Find where the given text appears and provide that cell's center as [x, y] coordinate. 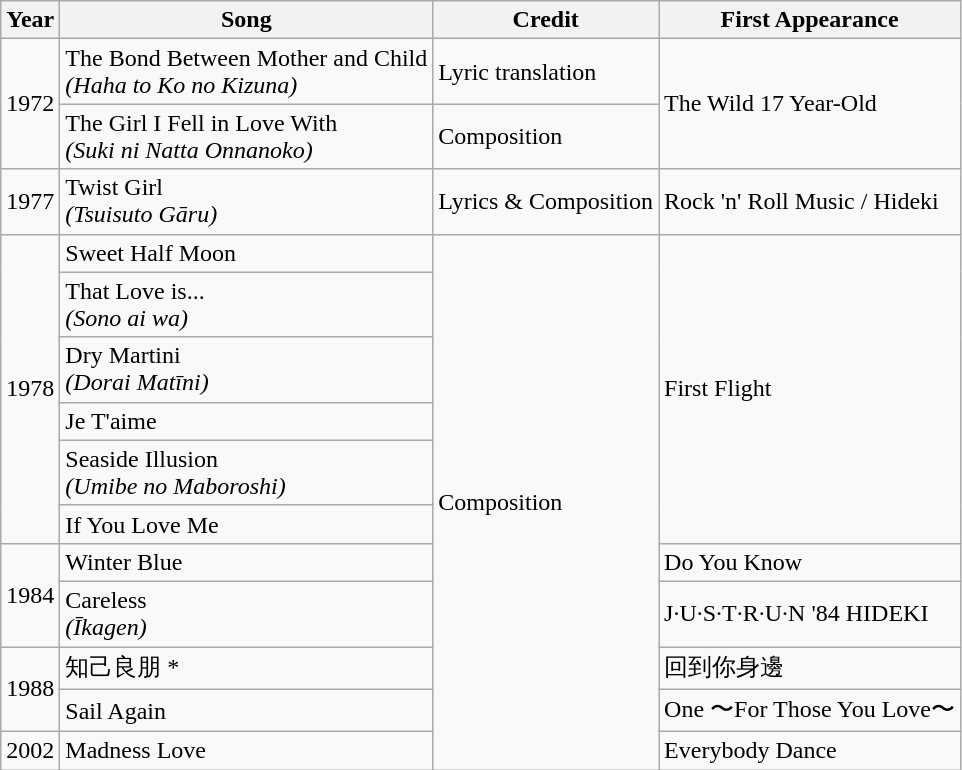
回到你身邊 [810, 668]
Seaside Illusion(Umibe no Maboroshi) [246, 472]
1988 [30, 688]
Winter Blue [246, 562]
Sweet Half Moon [246, 253]
The Bond Between Mother and Child(Haha to Ko no Kizuna) [246, 72]
1972 [30, 104]
1984 [30, 594]
That Love is...(Sono ai wa) [246, 304]
First Appearance [810, 20]
2002 [30, 751]
Song [246, 20]
Dry Martini(Dorai Matīni) [246, 370]
Lyric translation [546, 72]
Credit [546, 20]
Careless(Īkagen) [246, 614]
Everybody Dance [810, 751]
One 〜For Those You Love〜 [810, 710]
知己良朋 * [246, 668]
The Wild 17 Year-Old [810, 104]
1977 [30, 202]
Twist Girl(Tsuisuto Gāru) [246, 202]
Lyrics & Composition [546, 202]
If You Love Me [246, 524]
1978 [30, 388]
Je T'aime [246, 421]
Sail Again [246, 710]
Year [30, 20]
J·U·S·T·R·U·N '84 HIDEKI [810, 614]
Do You Know [810, 562]
The Girl I Fell in Love With(Suki ni Natta Onnanoko) [246, 136]
Madness Love [246, 751]
First Flight [810, 388]
Rock 'n' Roll Music / Hideki [810, 202]
